Determine the [X, Y] coordinate at the center of the cell enclosing the given text.  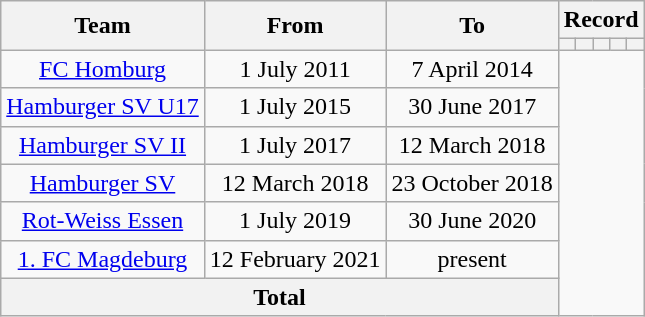
1 July 2019 [295, 221]
7 April 2014 [472, 69]
Record [601, 20]
1 July 2017 [295, 145]
30 June 2020 [472, 221]
23 October 2018 [472, 183]
Hamburger SV [103, 183]
Hamburger SV U17 [103, 107]
Team [103, 26]
To [472, 26]
30 June 2017 [472, 107]
12 February 2021 [295, 259]
From [295, 26]
FC Homburg [103, 69]
1 July 2011 [295, 69]
1 July 2015 [295, 107]
Rot-Weiss Essen [103, 221]
Total [280, 297]
1. FC Magdeburg [103, 259]
present [472, 259]
Hamburger SV II [103, 145]
